Detect which cell encompasses the target text, then output its [X, Y] center coordinate. 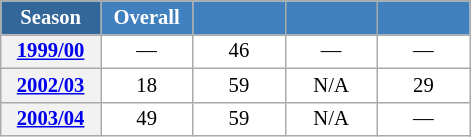
2002/03 [51, 85]
29 [423, 85]
1999/00 [51, 51]
Overall [146, 17]
49 [146, 119]
Season [51, 17]
2003/04 [51, 119]
18 [146, 85]
46 [239, 51]
